Find where the given text appears and provide that cell's center as [X, Y] coordinate. 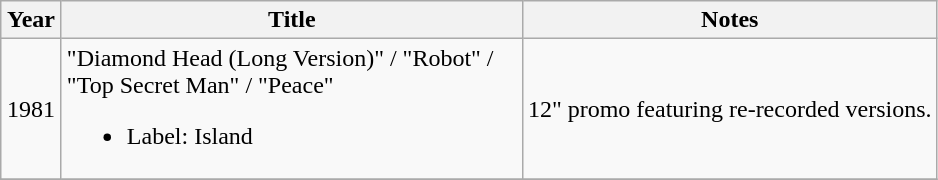
12" promo featuring re-recorded versions. [730, 109]
Year [32, 20]
Title [292, 20]
1981 [32, 109]
"Diamond Head (Long Version)" / "Robot" / "Top Secret Man" / "Peace"Label: Island [292, 109]
Notes [730, 20]
